Identify which cell holds the provided text, then report its (x, y) central coordinate. 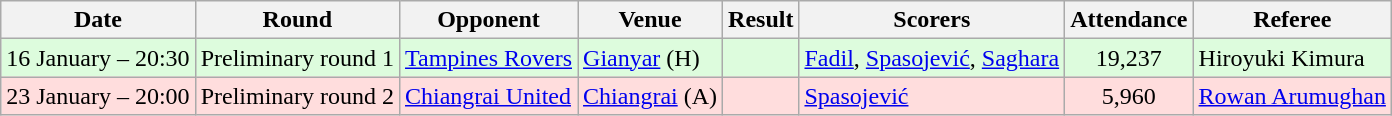
Attendance (1129, 20)
Gianyar (H) (650, 58)
Result (761, 20)
Rowan Arumughan (1292, 96)
Date (98, 20)
Chiangrai (A) (650, 96)
Referee (1292, 20)
Opponent (488, 20)
Fadil, Spasojević, Saghara (932, 58)
23 January – 20:00 (98, 96)
16 January – 20:30 (98, 58)
Chiangrai United (488, 96)
Preliminary round 1 (297, 58)
Hiroyuki Kimura (1292, 58)
Scorers (932, 20)
Spasojević (932, 96)
Preliminary round 2 (297, 96)
Round (297, 20)
Tampines Rovers (488, 58)
Venue (650, 20)
19,237 (1129, 58)
5,960 (1129, 96)
